Locate the cell with the specified text and output its [X, Y] center coordinate. 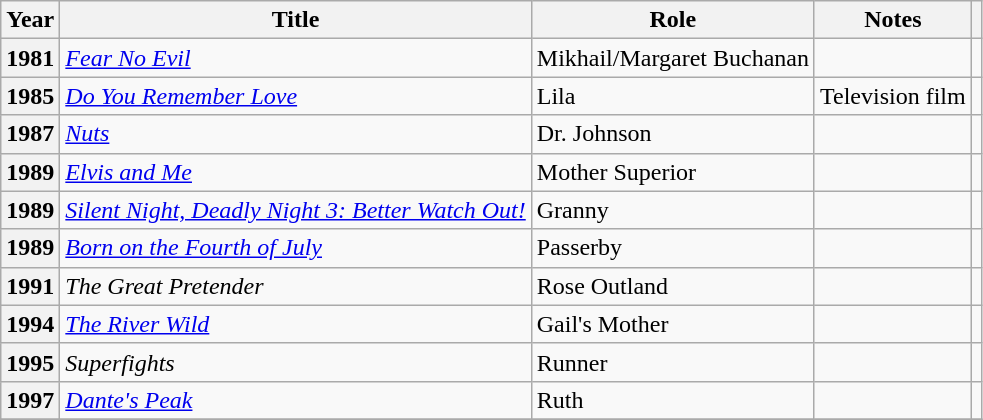
1985 [30, 96]
The River Wild [296, 324]
1994 [30, 324]
Title [296, 20]
1997 [30, 400]
Television film [892, 96]
1995 [30, 362]
Passerby [672, 248]
Superfights [296, 362]
Born on the Fourth of July [296, 248]
Notes [892, 20]
Gail's Mother [672, 324]
Rose Outland [672, 286]
Mother Superior [672, 172]
Runner [672, 362]
Fear No Evil [296, 58]
1981 [30, 58]
1987 [30, 134]
Lila [672, 96]
Ruth [672, 400]
Year [30, 20]
Dr. Johnson [672, 134]
Elvis and Me [296, 172]
Mikhail/Margaret Buchanan [672, 58]
Nuts [296, 134]
1991 [30, 286]
The Great Pretender [296, 286]
Do You Remember Love [296, 96]
Role [672, 20]
Granny [672, 210]
Silent Night, Deadly Night 3: Better Watch Out! [296, 210]
Dante's Peak [296, 400]
